Identify which cell holds the provided text, then report its (X, Y) central coordinate. 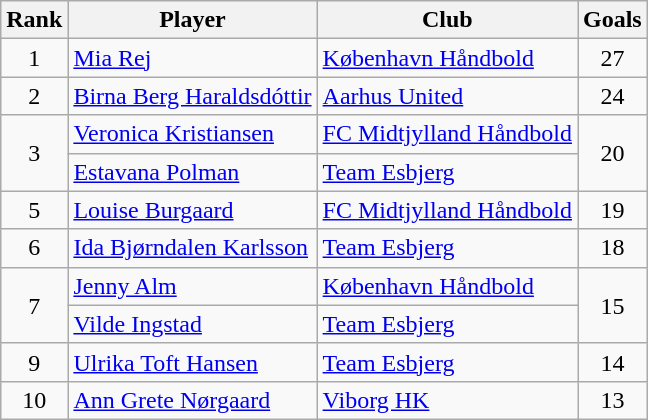
14 (613, 362)
Birna Berg Haraldsdóttir (192, 96)
Jenny Alm (192, 286)
Vilde Ingstad (192, 324)
15 (613, 305)
Ulrika Toft Hansen (192, 362)
1 (34, 58)
Ann Grete Nørgaard (192, 400)
Viborg HK (447, 400)
Club (447, 20)
Goals (613, 20)
3 (34, 153)
6 (34, 248)
7 (34, 305)
Aarhus United (447, 96)
Louise Burgaard (192, 210)
24 (613, 96)
20 (613, 153)
18 (613, 248)
10 (34, 400)
Player (192, 20)
Ida Bjørndalen Karlsson (192, 248)
19 (613, 210)
Veronica Kristiansen (192, 134)
13 (613, 400)
Rank (34, 20)
Estavana Polman (192, 172)
Mia Rej (192, 58)
27 (613, 58)
9 (34, 362)
5 (34, 210)
2 (34, 96)
